For the text-containing cell, return its midpoint in (X, Y) coordinate format. 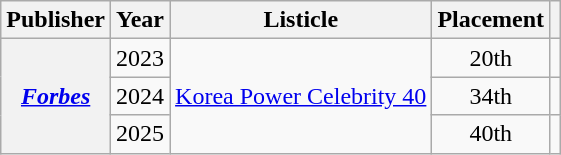
Forbes (56, 96)
2025 (140, 134)
34th (491, 96)
20th (491, 58)
Publisher (56, 20)
2024 (140, 96)
2023 (140, 58)
Placement (491, 20)
Listicle (301, 20)
40th (491, 134)
Year (140, 20)
Korea Power Celebrity 40 (301, 96)
